Capture the cell that displays the provided text and extract its [x, y] central coordinate. 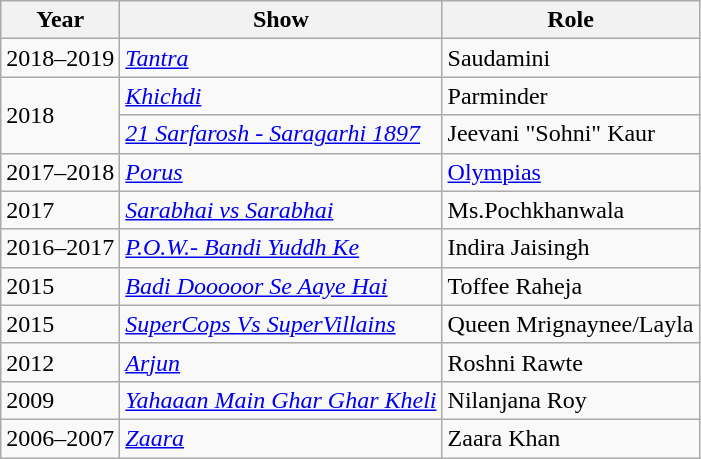
Porus [281, 172]
P.O.W.- Bandi Yuddh Ke [281, 248]
2018–2019 [60, 58]
2018 [60, 115]
Year [60, 20]
Queen Mrignaynee/Layla [570, 324]
2017 [60, 210]
Toffee Raheja [570, 286]
2006–2007 [60, 438]
Jeevani "Sohni" Kaur [570, 134]
2017–2018 [60, 172]
Show [281, 20]
Zaara [281, 438]
21 Sarfarosh - Saragarhi 1897 [281, 134]
Roshni Rawte [570, 362]
2012 [60, 362]
Role [570, 20]
Nilanjana Roy [570, 400]
Saudamini [570, 58]
Sarabhai vs Sarabhai [281, 210]
Badi Dooooor Se Aaye Hai [281, 286]
Parminder [570, 96]
2016–2017 [60, 248]
Tantra [281, 58]
Zaara Khan [570, 438]
Olympias [570, 172]
Ms.Pochkhanwala [570, 210]
2009 [60, 400]
Yahaaan Main Ghar Ghar Kheli [281, 400]
Indira Jaisingh [570, 248]
Arjun [281, 362]
SuperCops Vs SuperVillains [281, 324]
Khichdi [281, 96]
